Return the (x, y) coordinate for the center point of the cell that contains the specified text.  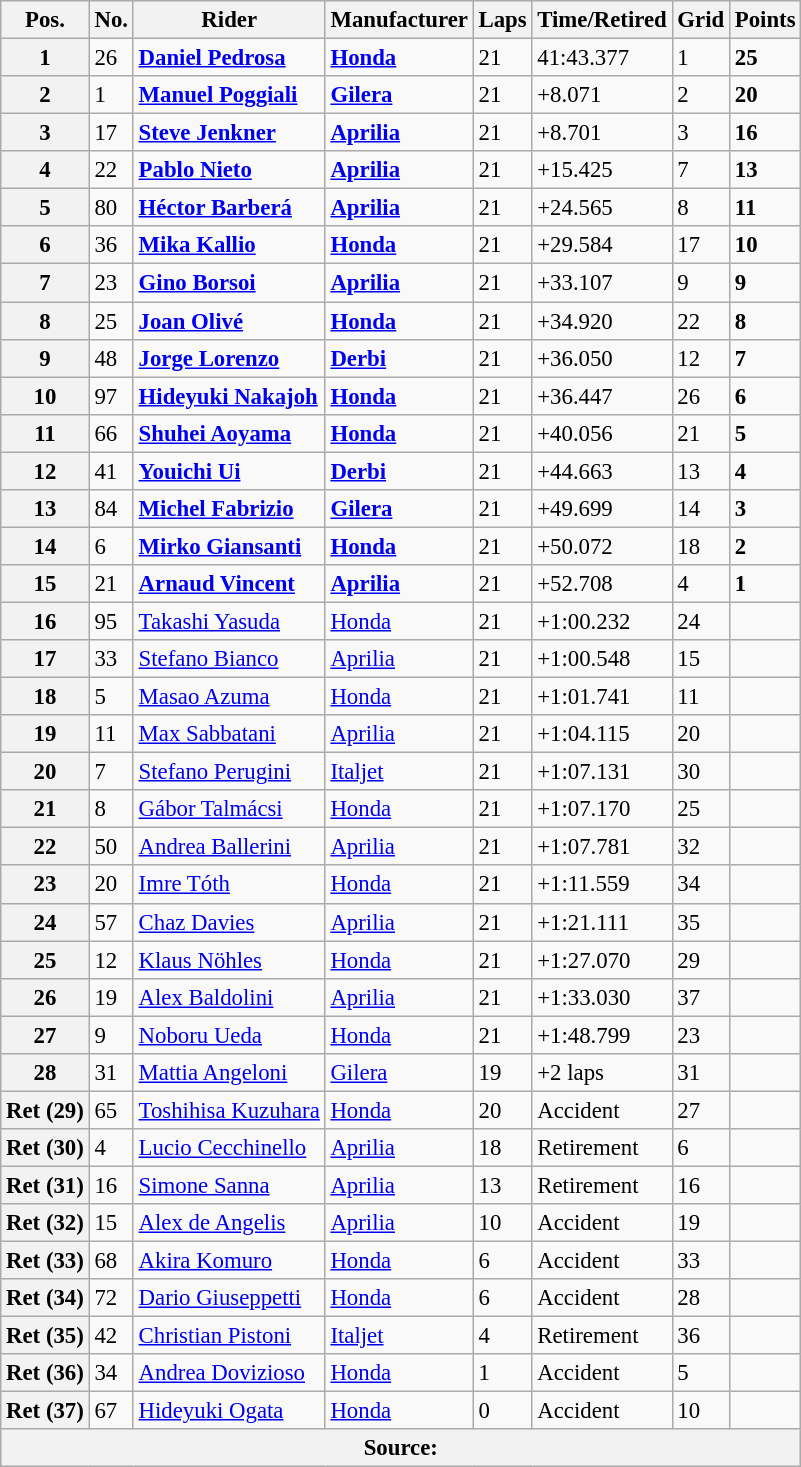
97 (111, 396)
Shuhei Aoyama (229, 433)
Mirko Giansanti (229, 546)
Ret (37) (45, 1411)
32 (700, 847)
Héctor Barberá (229, 208)
Manuel Poggiali (229, 95)
+1:04.115 (602, 734)
Manufacturer (399, 20)
42 (111, 1336)
Hideyuki Ogata (229, 1411)
84 (111, 509)
Gino Borsoi (229, 283)
+1:27.070 (602, 960)
+29.584 (602, 245)
35 (700, 922)
67 (111, 1411)
Time/Retired (602, 20)
72 (111, 1298)
41:43.377 (602, 58)
Alex Baldolini (229, 997)
+1:48.799 (602, 1035)
41 (111, 471)
Ret (32) (45, 1223)
Hideyuki Nakajoh (229, 396)
Laps (502, 20)
+33.107 (602, 283)
0 (502, 1411)
Grid (700, 20)
Lucio Cecchinello (229, 1148)
95 (111, 621)
Michel Fabrizio (229, 509)
Christian Pistoni (229, 1336)
+1:07.131 (602, 772)
Takashi Yasuda (229, 621)
Arnaud Vincent (229, 584)
+36.447 (602, 396)
Alex de Angelis (229, 1223)
57 (111, 922)
Youichi Ui (229, 471)
Pablo Nieto (229, 170)
+8.071 (602, 95)
Ret (29) (45, 1110)
+1:21.111 (602, 922)
Ret (34) (45, 1298)
Dario Giuseppetti (229, 1298)
Mattia Angeloni (229, 1073)
Andrea Dovizioso (229, 1373)
+52.708 (602, 584)
Simone Sanna (229, 1185)
Noboru Ueda (229, 1035)
Akira Komuro (229, 1261)
+44.663 (602, 471)
Mika Kallio (229, 245)
+36.050 (602, 358)
+24.565 (602, 208)
+1:07.170 (602, 809)
29 (700, 960)
+8.701 (602, 133)
+1:00.232 (602, 621)
+1:07.781 (602, 847)
30 (700, 772)
Points (764, 20)
Jorge Lorenzo (229, 358)
No. (111, 20)
+1:33.030 (602, 997)
80 (111, 208)
Ret (35) (45, 1336)
Daniel Pedrosa (229, 58)
48 (111, 358)
Pos. (45, 20)
Ret (31) (45, 1185)
+1:11.559 (602, 885)
Imre Tóth (229, 885)
Joan Olivé (229, 321)
Steve Jenkner (229, 133)
68 (111, 1261)
Ret (33) (45, 1261)
50 (111, 847)
Gábor Talmácsi (229, 809)
Ret (30) (45, 1148)
+2 laps (602, 1073)
Rider (229, 20)
+34.920 (602, 321)
Klaus Nöhles (229, 960)
65 (111, 1110)
+40.056 (602, 433)
Stefano Bianco (229, 659)
+1:01.741 (602, 697)
Toshihisa Kuzuhara (229, 1110)
+15.425 (602, 170)
Andrea Ballerini (229, 847)
Ret (36) (45, 1373)
Max Sabbatani (229, 734)
Chaz Davies (229, 922)
+49.699 (602, 509)
Stefano Perugini (229, 772)
Masao Azuma (229, 697)
37 (700, 997)
+50.072 (602, 546)
+1:00.548 (602, 659)
66 (111, 433)
